Pinpoint the cell where the given text exists, returning its (x, y) midpoint coordinate. 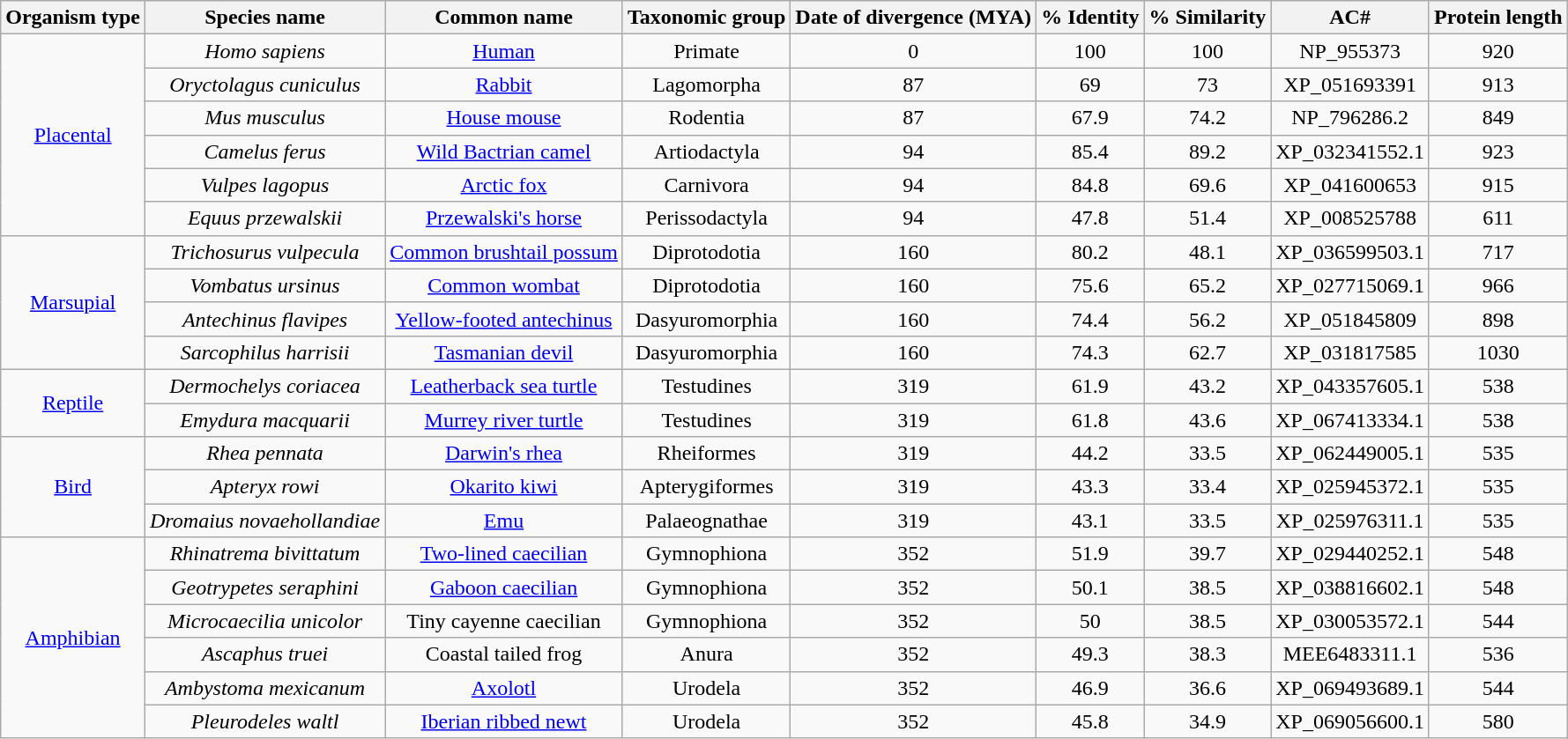
Amphibian (73, 638)
Pleurodeles waltl (264, 721)
Artiodactyla (706, 151)
61.8 (1090, 420)
Carnivora (706, 185)
920 (1498, 51)
75.6 (1090, 285)
NP_796286.2 (1350, 118)
XP_036599503.1 (1350, 252)
Oryctolagus cuniculus (264, 85)
Mus musculus (264, 118)
62.7 (1208, 352)
Rhea pennata (264, 454)
Apterygiformes (706, 487)
Vulpes lagopus (264, 185)
67.9 (1090, 118)
913 (1498, 85)
Common brushtail possum (504, 252)
XP_038816602.1 (1350, 588)
Placental (73, 135)
XP_032341552.1 (1350, 151)
Rabbit (504, 85)
XP_030053572.1 (1350, 621)
61.9 (1090, 386)
% Similarity (1208, 18)
45.8 (1090, 721)
46.9 (1090, 688)
Emu (504, 521)
Marsupial (73, 302)
50 (1090, 621)
XP_031817585 (1350, 352)
Date of divergence (MYA) (913, 18)
XP_008525788 (1350, 218)
Protein length (1498, 18)
898 (1498, 319)
51.9 (1090, 554)
XP_027715069.1 (1350, 285)
Camelus ferus (264, 151)
34.9 (1208, 721)
Palaeognathae (706, 521)
Lagomorpha (706, 85)
65.2 (1208, 285)
Coastal tailed frog (504, 654)
Anura (706, 654)
0 (913, 51)
43.6 (1208, 420)
XP_051693391 (1350, 85)
XP_067413334.1 (1350, 420)
Okarito kiwi (504, 487)
XP_025945372.1 (1350, 487)
73 (1208, 85)
51.4 (1208, 218)
43.2 (1208, 386)
Tiny cayenne caecilian (504, 621)
74.3 (1090, 352)
Primate (706, 51)
44.2 (1090, 454)
Common wombat (504, 285)
Axolotl (504, 688)
38.3 (1208, 654)
Homo sapiens (264, 51)
85.4 (1090, 151)
43.1 (1090, 521)
Trichosurus vulpecula (264, 252)
Geotrypetes seraphini (264, 588)
48.1 (1208, 252)
580 (1498, 721)
Two-lined caecilian (504, 554)
717 (1498, 252)
536 (1498, 654)
Common name (504, 18)
Organism type (73, 18)
74.2 (1208, 118)
36.6 (1208, 688)
XP_029440252.1 (1350, 554)
% Identity (1090, 18)
Yellow-footed antechinus (504, 319)
Przewalski's horse (504, 218)
69.6 (1208, 185)
Ambystoma mexicanum (264, 688)
915 (1498, 185)
XP_069493689.1 (1350, 688)
Iberian ribbed newt (504, 721)
Darwin's rhea (504, 454)
Arctic fox (504, 185)
XP_041600653 (1350, 185)
Species name (264, 18)
Perissodactyla (706, 218)
Tasmanian devil (504, 352)
XP_062449005.1 (1350, 454)
Rhinatrema bivittatum (264, 554)
MEE6483311.1 (1350, 654)
923 (1498, 151)
Emydura macquarii (264, 420)
84.8 (1090, 185)
966 (1498, 285)
XP_025976311.1 (1350, 521)
Antechinus flavipes (264, 319)
49.3 (1090, 654)
56.2 (1208, 319)
Equus przewalskii (264, 218)
50.1 (1090, 588)
Ascaphus truei (264, 654)
Bird (73, 487)
33.4 (1208, 487)
Dromaius novaehollandiae (264, 521)
89.2 (1208, 151)
Vombatus ursinus (264, 285)
XP_069056600.1 (1350, 721)
74.4 (1090, 319)
XP_043357605.1 (1350, 386)
849 (1498, 118)
Sarcophilus harrisii (264, 352)
Murrey river turtle (504, 420)
Leatherback sea turtle (504, 386)
Rodentia (706, 118)
Rheiformes (706, 454)
69 (1090, 85)
Reptile (73, 403)
Dermochelys coriacea (264, 386)
Wild Bactrian camel (504, 151)
1030 (1498, 352)
AC# (1350, 18)
Gaboon caecilian (504, 588)
Human (504, 51)
Taxonomic group (706, 18)
39.7 (1208, 554)
XP_051845809 (1350, 319)
43.3 (1090, 487)
47.8 (1090, 218)
80.2 (1090, 252)
House mouse (504, 118)
NP_955373 (1350, 51)
Apteryx rowi (264, 487)
611 (1498, 218)
Microcaecilia unicolor (264, 621)
